Return the [X, Y] coordinate for the center point of the cell that contains the specified text.  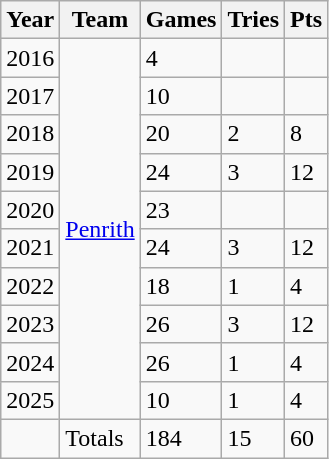
Year [30, 20]
Tries [254, 20]
2025 [30, 400]
2024 [30, 362]
2019 [30, 172]
60 [306, 438]
23 [181, 210]
Totals [100, 438]
2023 [30, 324]
184 [181, 438]
2 [254, 134]
2020 [30, 210]
Pts [306, 20]
20 [181, 134]
2016 [30, 58]
Penrith [100, 230]
2022 [30, 286]
Team [100, 20]
8 [306, 134]
18 [181, 286]
2017 [30, 96]
2021 [30, 248]
2018 [30, 134]
Games [181, 20]
15 [254, 438]
